Find where the given text appears and provide that cell's center as (x, y) coordinate. 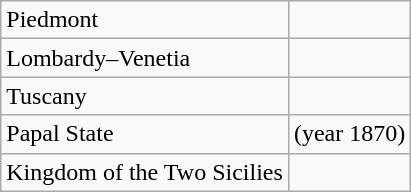
Papal State (145, 134)
Lombardy–Venetia (145, 58)
(year 1870) (349, 134)
Kingdom of the Two Sicilies (145, 172)
Tuscany (145, 96)
Piedmont (145, 20)
